Return the [x, y] coordinate for the center point of the cell that contains the specified text.  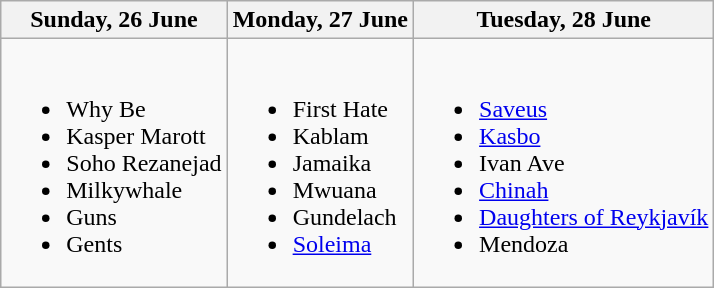
First HateKablamJamaikaMwuanaGundelachSoleima [320, 163]
Monday, 27 June [320, 20]
Tuesday, 28 June [564, 20]
Why BeKasper MarottSoho RezanejadMilkywhaleGunsGents [114, 163]
SaveusKasboIvan AveChinahDaughters of ReykjavíkMendoza [564, 163]
Sunday, 26 June [114, 20]
